Return [x, y] of the center of cell containing provided text 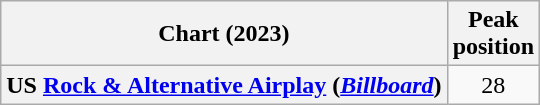
Peakposition [493, 34]
28 [493, 85]
Chart (2023) [224, 34]
US Rock & Alternative Airplay (Billboard) [224, 85]
